From the cell containing the given text, extract its center point as (x, y) coordinate. 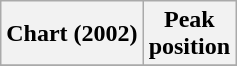
Chart (2002) (72, 34)
Peakposition (189, 34)
